Return the (X, Y) coordinate for the center point of the cell that contains the specified text.  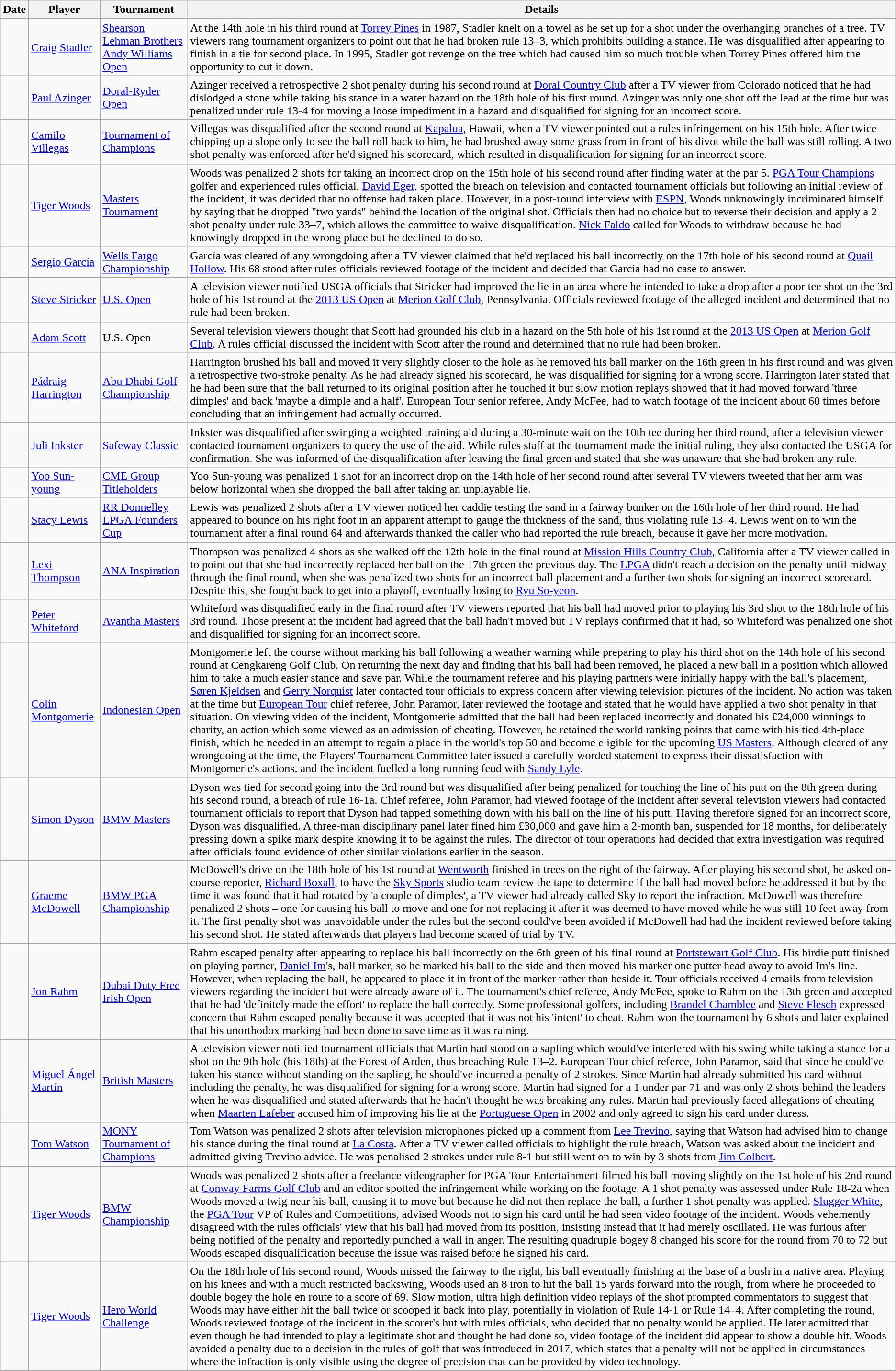
Shearson Lehman Brothers Andy Williams Open (144, 47)
Jon Rahm (64, 991)
MONY Tournament of Champions (144, 1144)
Simon Dyson (64, 820)
ANA Inspiration (144, 571)
RR Donnelley LPGA Founders Cup (144, 520)
Juli Inkster (64, 445)
Paul Azinger (64, 98)
Craig Stadler (64, 47)
Indonesian Open (144, 710)
Player (64, 10)
Pádraig Harrington (64, 388)
Hero World Challenge (144, 1316)
Tom Watson (64, 1144)
Dubai Duty Free Irish Open (144, 991)
Peter Whiteford (64, 621)
BMW PGA Championship (144, 902)
Doral-Ryder Open (144, 98)
CME Group Titleholders (144, 483)
Masters Tournament (144, 205)
Miguel Ángel Martín (64, 1081)
BMW Masters (144, 820)
British Masters (144, 1081)
Abu Dhabi Golf Championship (144, 388)
Camilo Villegas (64, 142)
Safeway Classic (144, 445)
Colin Montgomerie (64, 710)
Stacy Lewis (64, 520)
BMW Championship (144, 1214)
Avantha Masters (144, 621)
Tournament (144, 10)
Date (14, 10)
Wells Fargo Championship (144, 262)
Graeme McDowell (64, 902)
Steve Stricker (64, 300)
Tournament of Champions (144, 142)
Sergio García (64, 262)
Adam Scott (64, 337)
Details (542, 10)
Yoo Sun-young (64, 483)
Lexi Thompson (64, 571)
